Pinpoint the cell where the given text exists, returning its [x, y] midpoint coordinate. 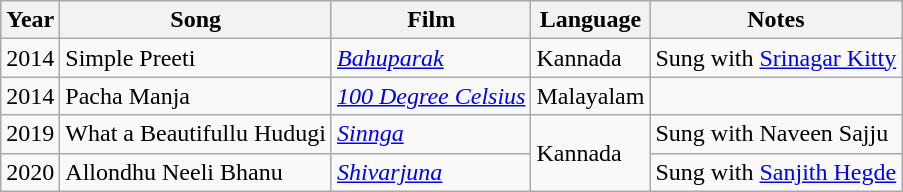
Sung with Naveen Sajju [776, 134]
Pacha Manja [196, 96]
Shivarjuna [430, 172]
Year [30, 20]
Language [590, 20]
2020 [30, 172]
Sinnga [430, 134]
Film [430, 20]
Malayalam [590, 96]
Allondhu Neeli Bhanu [196, 172]
100 Degree Celsius [430, 96]
Simple Preeti [196, 58]
Notes [776, 20]
Bahuparak [430, 58]
What a Beautifullu Hudugi [196, 134]
Song [196, 20]
Sung with Sanjith Hegde [776, 172]
2019 [30, 134]
Sung with Srinagar Kitty [776, 58]
